Extract the [X, Y] coordinate from the center of the cell holding the provided text.  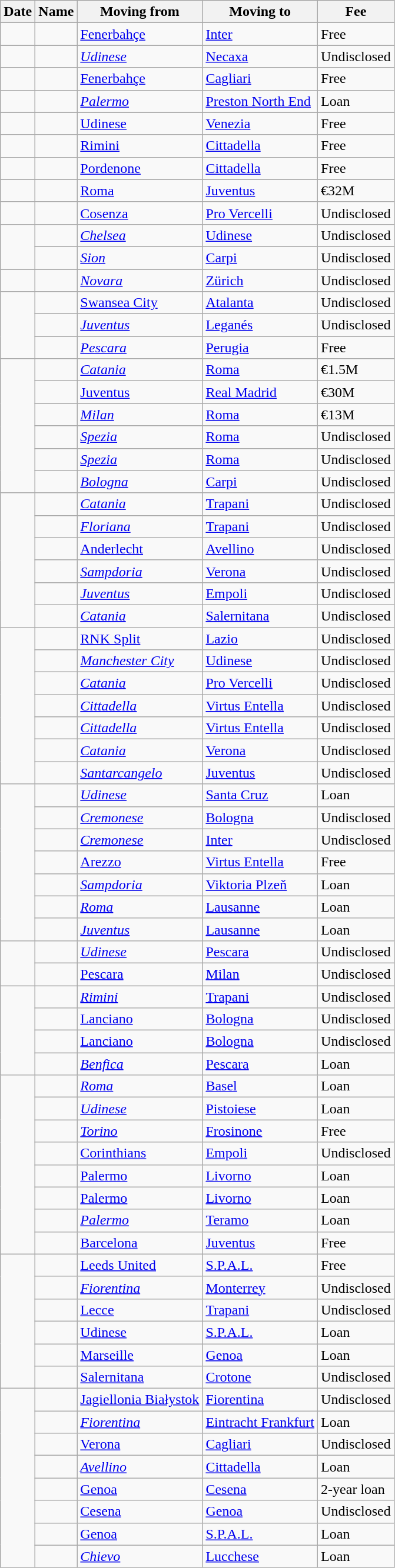
Crotone [260, 1377]
Pordenone [140, 168]
Real Madrid [260, 392]
Chelsea [140, 235]
Zürich [260, 281]
Leganés [260, 325]
Cosenza [140, 213]
Corinthians [140, 1153]
Torino [140, 1131]
€32M [356, 191]
Leeds United [140, 1265]
Lecce [140, 1310]
Santa Cruz [260, 795]
Necaxa [260, 56]
Marseille [140, 1355]
Basel [260, 1086]
Moving to [260, 12]
Lucchese [260, 1556]
Atalanta [260, 303]
Floriana [140, 526]
2-year loan [356, 1489]
Novara [140, 281]
Name [57, 12]
Frosinone [260, 1131]
Barcelona [140, 1243]
Sion [140, 258]
Swansea City [140, 303]
RNK Split [140, 638]
Fee [356, 12]
Lazio [260, 638]
Moving from [140, 12]
Santarcangelo [140, 773]
€1.5M [356, 370]
Date [18, 12]
Venezia [260, 124]
Manchester City [140, 661]
Teramo [260, 1220]
Chievo [140, 1556]
Viktoria Plzeň [260, 885]
Benfica [140, 1064]
Arezzo [140, 862]
€30M [356, 392]
€13M [356, 415]
Eintracht Frankfurt [260, 1422]
Perugia [260, 348]
Anderlecht [140, 549]
Monterrey [260, 1287]
Pistoiese [260, 1109]
Preston North End [260, 101]
Jagiellonia Białystok [140, 1400]
